Provide the [x, y] coordinate of the cell's center where the given text is located.  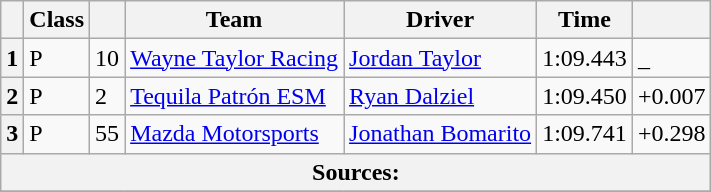
1:09.741 [585, 134]
+0.007 [672, 96]
Time [585, 20]
1 [12, 58]
+0.298 [672, 134]
55 [108, 134]
Wayne Taylor Racing [234, 58]
Driver [440, 20]
Jordan Taylor [440, 58]
Mazda Motorsports [234, 134]
1:09.443 [585, 58]
10 [108, 58]
Class [57, 20]
Ryan Dalziel [440, 96]
1:09.450 [585, 96]
3 [12, 134]
Sources: [356, 172]
Tequila Patrón ESM [234, 96]
_ [672, 58]
Jonathan Bomarito [440, 134]
Team [234, 20]
